Capture the cell that displays the provided text and extract its (X, Y) central coordinate. 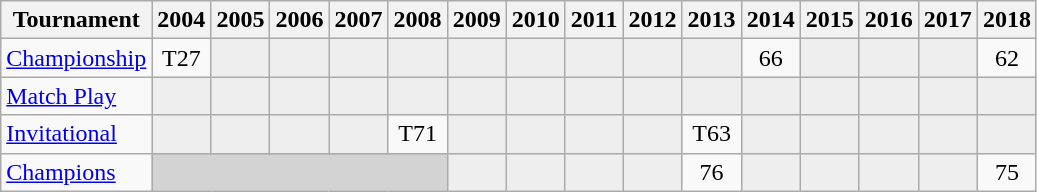
2015 (830, 20)
T27 (182, 58)
Championship (76, 58)
Champions (76, 172)
62 (1006, 58)
2010 (536, 20)
2018 (1006, 20)
2011 (594, 20)
2016 (888, 20)
2009 (476, 20)
2008 (418, 20)
76 (712, 172)
Match Play (76, 96)
2017 (948, 20)
2004 (182, 20)
2013 (712, 20)
Tournament (76, 20)
T63 (712, 134)
66 (770, 58)
T71 (418, 134)
75 (1006, 172)
2005 (240, 20)
2014 (770, 20)
2006 (300, 20)
Invitational (76, 134)
2007 (358, 20)
2012 (652, 20)
